Extract the (x, y) coordinate from the center of the cell holding the provided text.  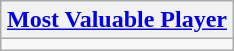
Most Valuable Player (116, 20)
